Find where the given text appears and provide that cell's center as (X, Y) coordinate. 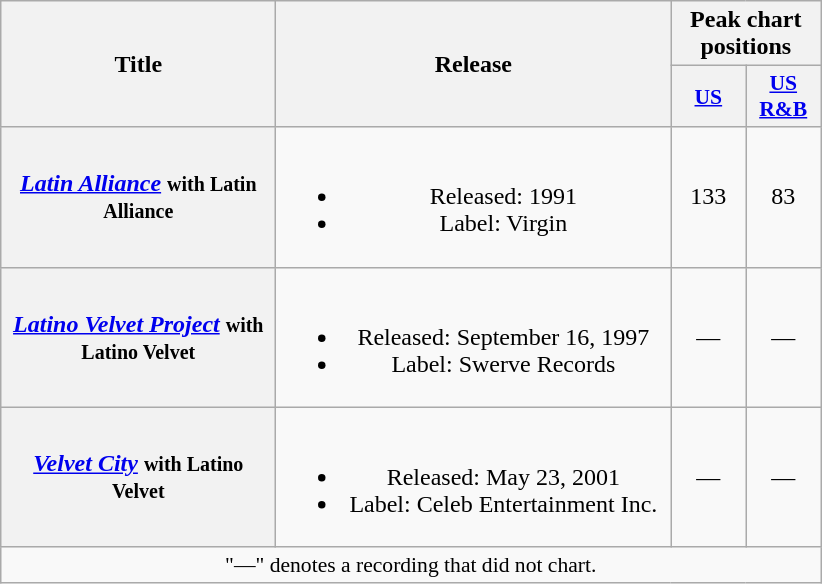
Peak chart positions (746, 34)
Velvet City with Latino Velvet (138, 477)
Released: May 23, 2001Label: Celeb Entertainment Inc. (474, 477)
Released: September 16, 1997Label: Swerve Records (474, 337)
Released: 1991Label: Virgin (474, 197)
USR&B (784, 96)
Release (474, 64)
US (708, 96)
"—" denotes a recording that did not chart. (411, 565)
Title (138, 64)
133 (708, 197)
83 (784, 197)
Latino Velvet Project with Latino Velvet (138, 337)
Latin Alliance with Latin Alliance (138, 197)
